From the cell containing the given text, extract its center point as (X, Y) coordinate. 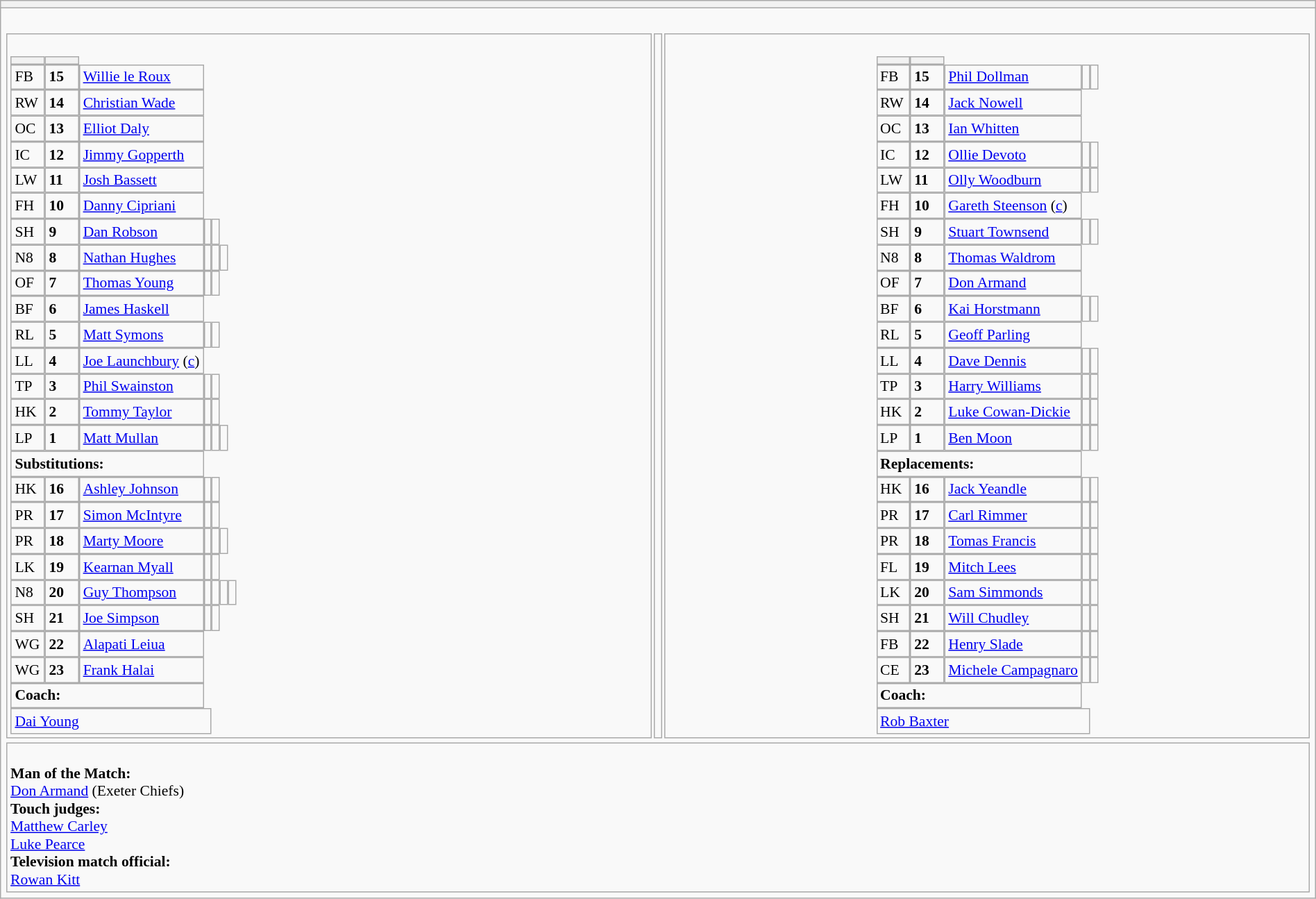
Kearnan Myall (142, 566)
Don Armand (1013, 283)
Harry Williams (1013, 386)
Ian Whitten (1013, 128)
Christian Wade (142, 103)
Tomas Francis (1013, 540)
Matt Mullan (142, 437)
Will Chudley (1013, 618)
Carl Rimmer (1013, 515)
Substitutions: (108, 464)
Alapati Leiua (142, 644)
Danny Cipriani (142, 205)
Ollie Devoto (1013, 154)
Marty Moore (142, 540)
Nathan Hughes (142, 257)
CE (893, 669)
Ashley Johnson (142, 489)
Olly Woodburn (1013, 180)
Thomas Young (142, 283)
Dai Young (111, 721)
Dan Robson (142, 232)
Elliot Daly (142, 128)
Phil Swainston (142, 386)
James Haskell (142, 308)
Geoff Parling (1013, 335)
Phil Dollman (1013, 76)
Henry Slade (1013, 644)
Gareth Steenson (c) (1013, 205)
Joe Simpson (142, 618)
Luke Cowan-Dickie (1013, 412)
Man of the Match: Don Armand (Exeter Chiefs)Touch judges: Matthew Carley Luke Pearce Television match official: Rowan Kitt (658, 818)
Willie le Roux (142, 76)
Thomas Waldrom (1013, 257)
Ben Moon (1013, 437)
Mitch Lees (1013, 566)
Replacements: (979, 464)
Jimmy Gopperth (142, 154)
Jack Nowell (1013, 103)
Stuart Townsend (1013, 232)
Rob Baxter (983, 721)
Joe Launchbury (c) (142, 361)
Michele Campagnaro (1013, 669)
Simon McIntyre (142, 515)
FL (893, 566)
Dave Dennis (1013, 361)
Sam Simmonds (1013, 593)
Frank Halai (142, 669)
Guy Thompson (142, 593)
Matt Symons (142, 335)
Tommy Taylor (142, 412)
Josh Bassett (142, 180)
Kai Horstmann (1013, 308)
Jack Yeandle (1013, 489)
